Output the [x, y] coordinate of the center of the cell containing the given text.  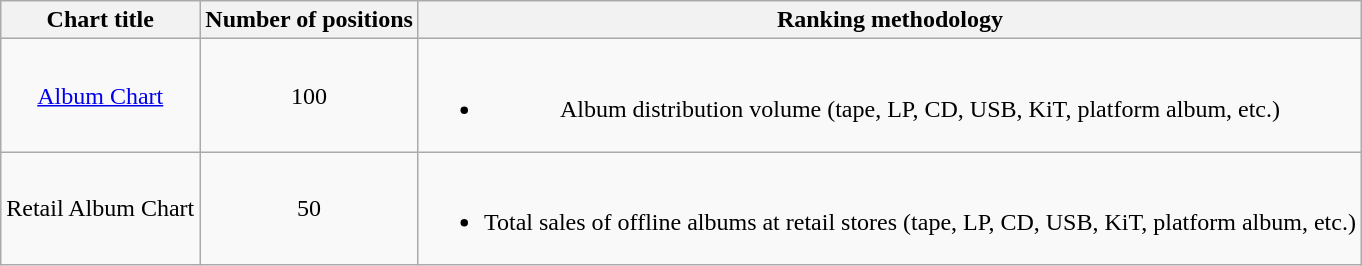
Chart title [100, 20]
Album Chart [100, 96]
Total sales of offline albums at retail stores (tape, LP, CD, USB, KiT, platform album, etc.) [890, 208]
Number of positions [310, 20]
50 [310, 208]
Retail Album Chart [100, 208]
Album distribution volume (tape, LP, CD, USB, KiT, platform album, etc.) [890, 96]
100 [310, 96]
Ranking methodology [890, 20]
